Extract the (x, y) coordinate from the center of the cell holding the provided text.  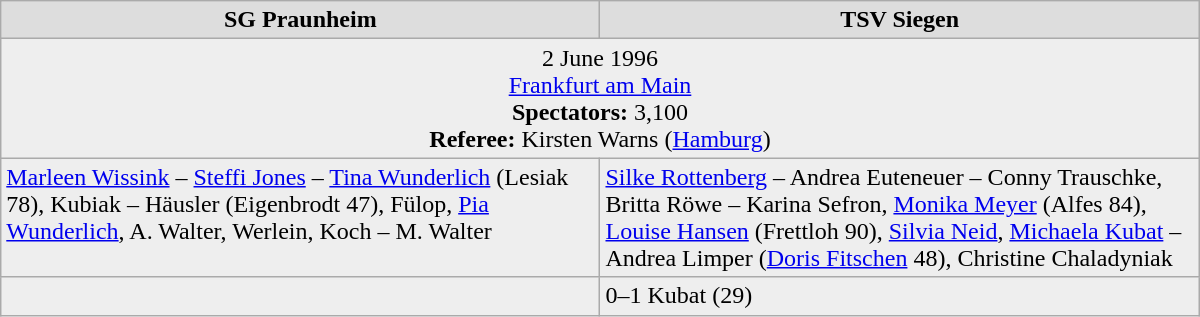
0–1 Kubat (29) (900, 296)
2 June 1996 Frankfurt am Main Spectators: 3,100 Referee: Kirsten Warns (Hamburg) (600, 98)
TSV Siegen (900, 20)
SG Praunheim (300, 20)
